Detect which cell encompasses the target text, then output its [x, y] center coordinate. 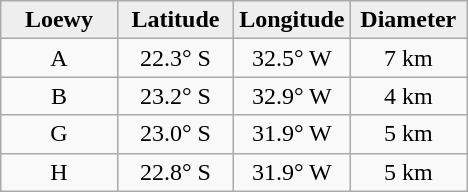
Diameter [408, 20]
7 km [408, 58]
4 km [408, 96]
Longitude [292, 20]
23.2° S [175, 96]
A [59, 58]
23.0° S [175, 134]
G [59, 134]
32.9° W [292, 96]
B [59, 96]
22.3° S [175, 58]
H [59, 172]
Latitude [175, 20]
32.5° W [292, 58]
Loewy [59, 20]
22.8° S [175, 172]
